Search for the cell housing the specified text and yield its [x, y] center coordinate. 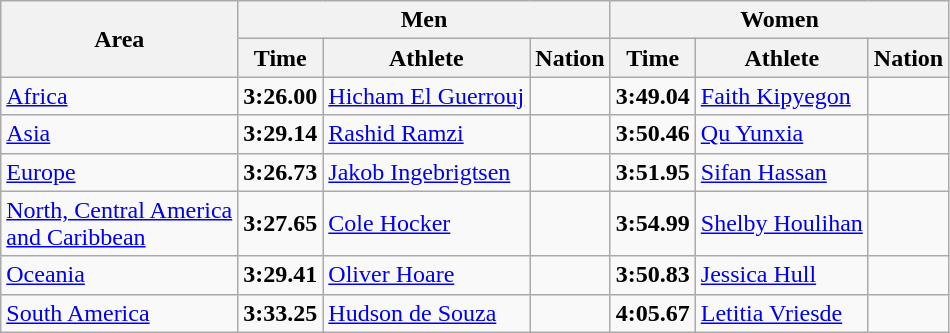
Jakob Ingebrigtsen [426, 172]
3:54.99 [652, 224]
Hudson de Souza [426, 313]
Shelby Houlihan [782, 224]
Men [424, 20]
North, Central America and Caribbean [120, 224]
3:27.65 [280, 224]
Faith Kipyegon [782, 96]
3:49.04 [652, 96]
3:29.41 [280, 275]
3:50.83 [652, 275]
South America [120, 313]
3:51.95 [652, 172]
4:05.67 [652, 313]
Sifan Hassan [782, 172]
3:26.73 [280, 172]
Rashid Ramzi [426, 134]
Europe [120, 172]
Jessica Hull [782, 275]
Cole Hocker [426, 224]
Qu Yunxia [782, 134]
Oceania [120, 275]
3:50.46 [652, 134]
3:33.25 [280, 313]
Women [780, 20]
Hicham El Guerrouj [426, 96]
Asia [120, 134]
3:26.00 [280, 96]
Africa [120, 96]
3:29.14 [280, 134]
Letitia Vriesde [782, 313]
Area [120, 39]
Oliver Hoare [426, 275]
